Output the [x, y] coordinate of the center of the cell containing the given text.  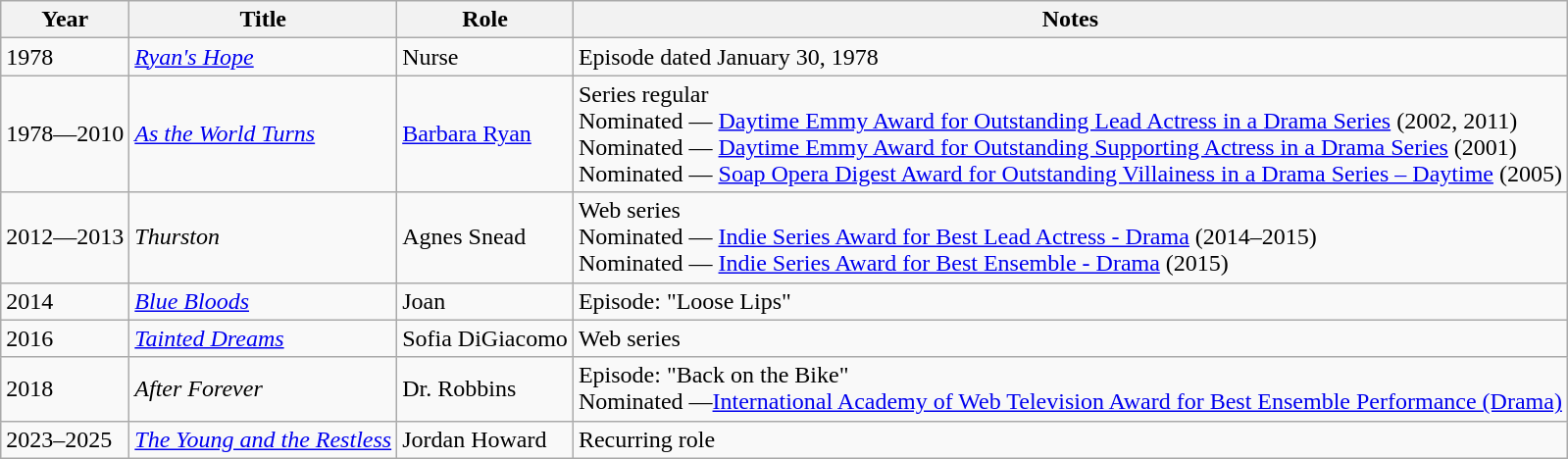
Recurring role [1070, 439]
Nurse [485, 57]
2023–2025 [65, 439]
1978 [65, 57]
Episode: "Loose Lips" [1070, 301]
Episode: "Back on the Bike"Nominated —International Academy of Web Television Award for Best Ensemble Performance (Drama) [1070, 388]
Jordan Howard [485, 439]
The Young and the Restless [263, 439]
2018 [65, 388]
Joan [485, 301]
Title [263, 20]
Web seriesNominated — Indie Series Award for Best Lead Actress - Drama (2014–2015)Nominated — Indie Series Award for Best Ensemble - Drama (2015) [1070, 237]
As the World Turns [263, 133]
Ryan's Hope [263, 57]
Year [65, 20]
Notes [1070, 20]
Agnes Snead [485, 237]
1978—2010 [65, 133]
Web series [1070, 338]
Sofia DiGiacomo [485, 338]
Thurston [263, 237]
Tainted Dreams [263, 338]
2016 [65, 338]
Role [485, 20]
Episode dated January 30, 1978 [1070, 57]
After Forever [263, 388]
2012—2013 [65, 237]
Barbara Ryan [485, 133]
Blue Bloods [263, 301]
2014 [65, 301]
Dr. Robbins [485, 388]
